Identify which cell holds the provided text, then report its (x, y) central coordinate. 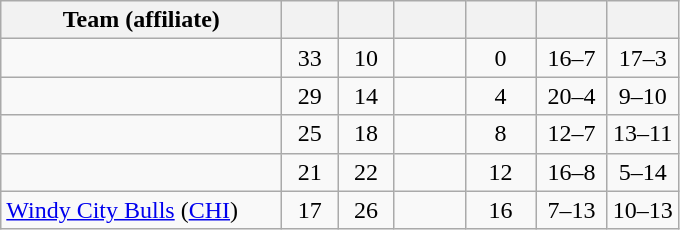
9–10 (642, 96)
12 (500, 172)
16–8 (572, 172)
33 (310, 58)
21 (310, 172)
10–13 (642, 210)
16–7 (572, 58)
0 (500, 58)
16 (500, 210)
13–11 (642, 134)
7–13 (572, 210)
17 (310, 210)
18 (366, 134)
12–7 (572, 134)
25 (310, 134)
22 (366, 172)
5–14 (642, 172)
17–3 (642, 58)
8 (500, 134)
10 (366, 58)
29 (310, 96)
20–4 (572, 96)
Team (affiliate) (142, 20)
Windy City Bulls (CHI) (142, 210)
14 (366, 96)
26 (366, 210)
4 (500, 96)
